Extract the [x, y] coordinate from the center of the cell holding the provided text.  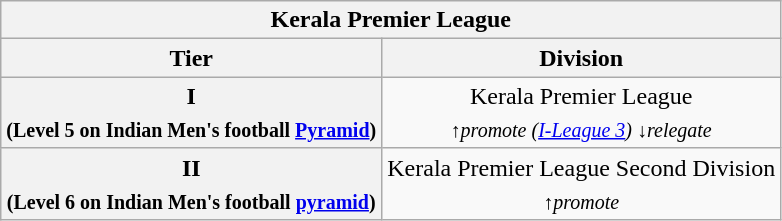
I(Level 5 on Indian Men's football Pyramid) [192, 112]
Division [582, 58]
Kerala Premier League Second Division ↑promote [582, 184]
Kerala Premier League ↑promote (I-League 3) ↓relegate [582, 112]
Tier [192, 58]
II(Level 6 on Indian Men's football pyramid) [192, 184]
Kerala Premier League [391, 20]
